Capture the cell that displays the provided text and extract its (x, y) central coordinate. 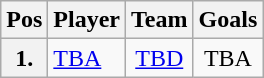
Goals (228, 20)
TBD (160, 58)
1. (24, 58)
Player (87, 20)
Pos (24, 20)
Team (160, 20)
